From the cell containing the given text, extract its center point as [X, Y] coordinate. 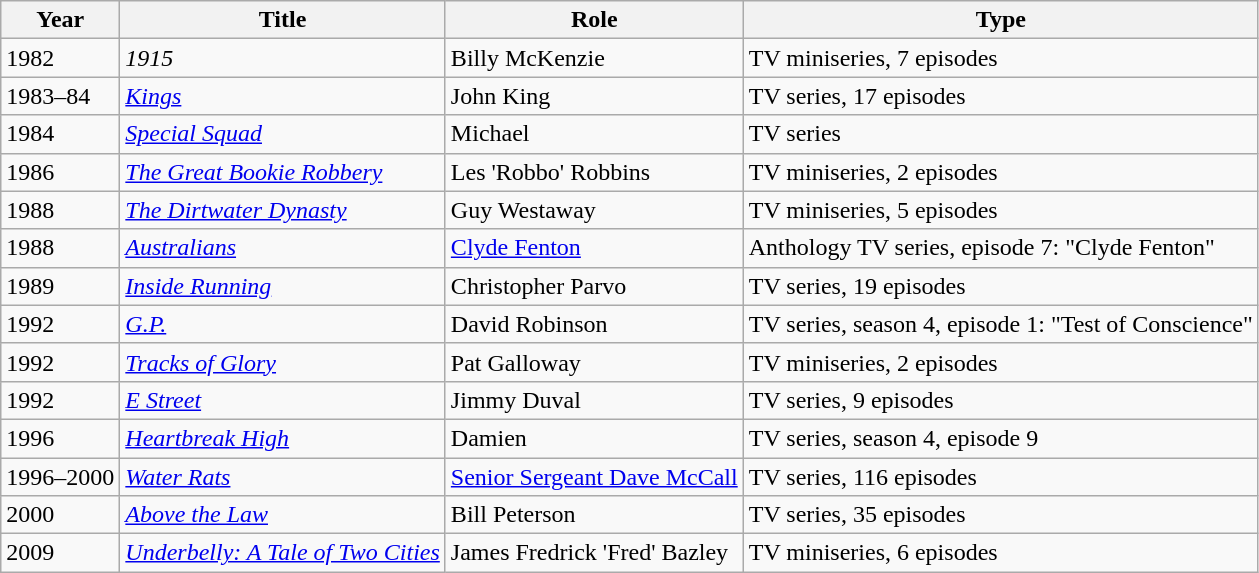
Michael [594, 134]
Clyde Fenton [594, 248]
John King [594, 96]
Jimmy Duval [594, 400]
Australians [283, 248]
TV miniseries, 6 episodes [1000, 553]
Year [60, 20]
James Fredrick 'Fred' Bazley [594, 553]
Billy McKenzie [594, 58]
Damien [594, 438]
Les 'Robbo' Robbins [594, 172]
Kings [283, 96]
Guy Westaway [594, 210]
TV series, 116 episodes [1000, 477]
The Dirtwater Dynasty [283, 210]
The Great Bookie Robbery [283, 172]
TV series, 9 episodes [1000, 400]
1996–2000 [60, 477]
Role [594, 20]
TV series [1000, 134]
E Street [283, 400]
TV miniseries, 7 episodes [1000, 58]
Senior Sergeant Dave McCall [594, 477]
TV series, 35 episodes [1000, 515]
1984 [60, 134]
Special Squad [283, 134]
1983–84 [60, 96]
2009 [60, 553]
David Robinson [594, 324]
TV series, 19 episodes [1000, 286]
TV series, season 4, episode 9 [1000, 438]
Water Rats [283, 477]
G.P. [283, 324]
TV miniseries, 5 episodes [1000, 210]
1986 [60, 172]
Anthology TV series, episode 7: "Clyde Fenton" [1000, 248]
1915 [283, 58]
Type [1000, 20]
1982 [60, 58]
Pat Galloway [594, 362]
TV series, season 4, episode 1: "Test of Conscience" [1000, 324]
Bill Peterson [594, 515]
Tracks of Glory [283, 362]
Christopher Parvo [594, 286]
Inside Running [283, 286]
1996 [60, 438]
Underbelly: A Tale of Two Cities [283, 553]
Title [283, 20]
1989 [60, 286]
Above the Law [283, 515]
Heartbreak High [283, 438]
2000 [60, 515]
TV series, 17 episodes [1000, 96]
